Locate the cell with the specified text and output its [x, y] center coordinate. 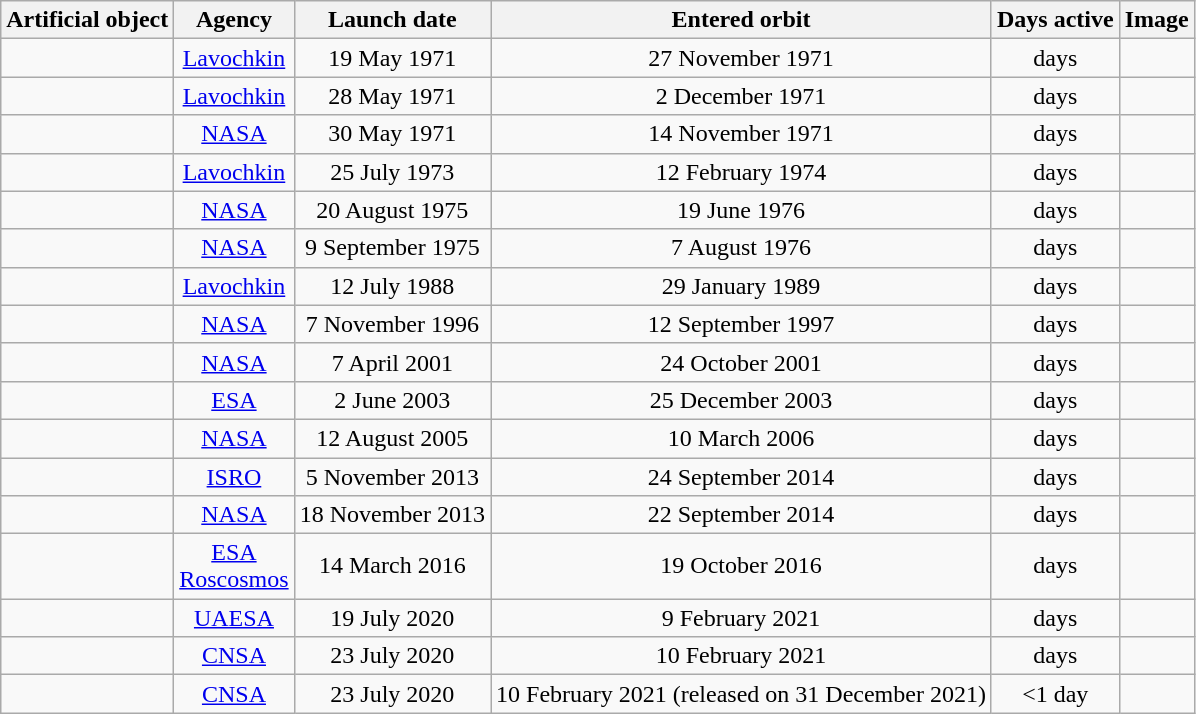
18 November 2013 [392, 515]
20 August 1975 [392, 210]
24 September 2014 [742, 477]
5 November 2013 [392, 477]
28 May 1971 [392, 96]
19 May 1971 [392, 58]
10 February 2021 (released on 31 December 2021) [742, 694]
7 August 1976 [742, 248]
24 October 2001 [742, 362]
Launch date [392, 20]
10 February 2021 [742, 656]
Agency [234, 20]
12 July 1988 [392, 286]
10 March 2006 [742, 438]
2 June 2003 [392, 400]
2 December 1971 [742, 96]
12 August 2005 [392, 438]
25 December 2003 [742, 400]
29 January 1989 [742, 286]
19 October 2016 [742, 566]
12 September 1997 [742, 324]
19 June 1976 [742, 210]
30 May 1971 [392, 134]
Image [1156, 20]
27 November 1971 [742, 58]
Days active [1055, 20]
UAESA [234, 618]
<1 day [1055, 694]
ESA [234, 400]
7 November 1996 [392, 324]
14 November 1971 [742, 134]
9 September 1975 [392, 248]
7 April 2001 [392, 362]
25 July 1973 [392, 172]
ISRO [234, 477]
19 July 2020 [392, 618]
ESA Roscosmos [234, 566]
9 February 2021 [742, 618]
12 February 1974 [742, 172]
22 September 2014 [742, 515]
Entered orbit [742, 20]
Artificial object [88, 20]
14 March 2016 [392, 566]
